Pinpoint the cell where the given text exists, returning its (x, y) midpoint coordinate. 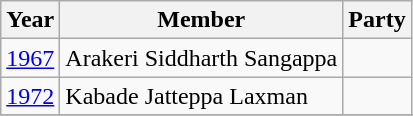
Member (202, 20)
Year (30, 20)
Arakeri Siddharth Sangappa (202, 58)
1972 (30, 96)
Kabade Jatteppa Laxman (202, 96)
Party (377, 20)
1967 (30, 58)
